For the text-containing cell, return its midpoint in [X, Y] coordinate format. 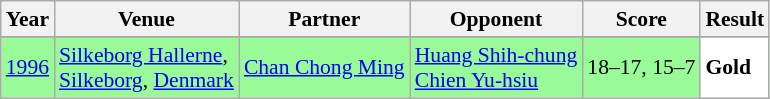
Year [28, 19]
Opponent [496, 19]
1996 [28, 68]
Partner [324, 19]
18–17, 15–7 [641, 68]
Gold [734, 68]
Result [734, 19]
Silkeborg Hallerne,Silkeborg, Denmark [146, 68]
Venue [146, 19]
Huang Shih-chung Chien Yu-hsiu [496, 68]
Score [641, 19]
Chan Chong Ming [324, 68]
